Output the (X, Y) coordinate of the center of the cell containing the given text.  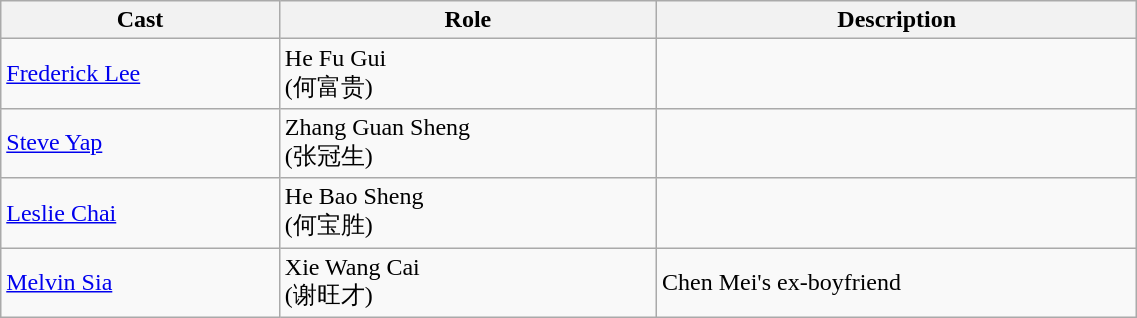
Steve Yap (140, 143)
Zhang Guan Sheng (张冠生) (468, 143)
Xie Wang Cai (谢旺才) (468, 283)
Leslie Chai (140, 213)
He Bao Sheng (何宝胜) (468, 213)
Frederick Lee (140, 74)
Cast (140, 20)
Description (897, 20)
Role (468, 20)
Melvin Sia (140, 283)
Chen Mei's ex-boyfriend (897, 283)
He Fu Gui (何富贵) (468, 74)
